Find where the given text appears and provide that cell's center as (X, Y) coordinate. 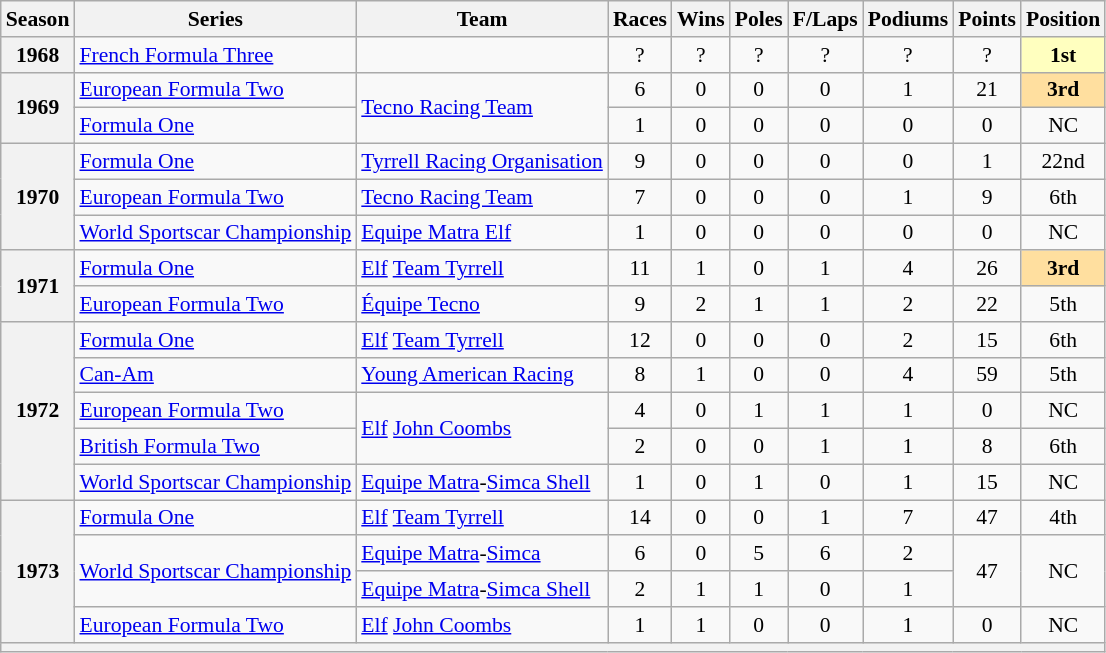
1971 (38, 286)
Team (482, 19)
26 (987, 269)
12 (640, 340)
Can-Am (215, 375)
14 (640, 518)
Equipe Matra Elf (482, 233)
Equipe Matra-Simca (482, 554)
British Formula Two (215, 447)
Poles (759, 19)
Wins (701, 19)
1973 (38, 571)
21 (987, 90)
Position (1063, 19)
Points (987, 19)
Podiums (908, 19)
Équipe Tecno (482, 304)
Young American Racing (482, 375)
22 (987, 304)
22nd (1063, 162)
Series (215, 19)
1st (1063, 55)
1968 (38, 55)
59 (987, 375)
Tyrrell Racing Organisation (482, 162)
5 (759, 554)
F/Laps (826, 19)
French Formula Three (215, 55)
1969 (38, 108)
Season (38, 19)
1970 (38, 198)
4th (1063, 518)
Races (640, 19)
11 (640, 269)
1972 (38, 411)
